Provide the (X, Y) coordinate of the cell's center where the given text is located.  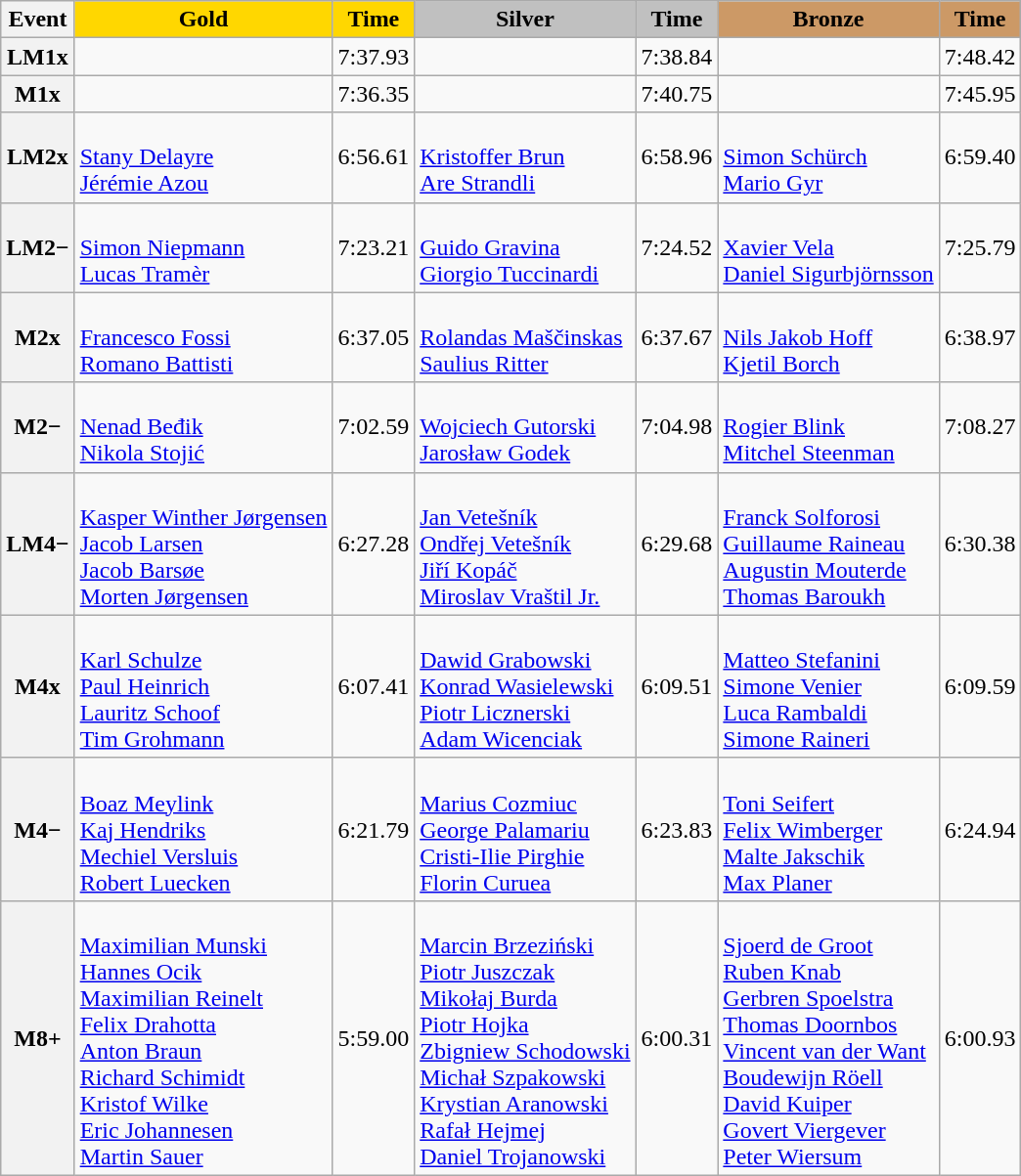
6:59.40 (980, 157)
M8+ (37, 1038)
Toni SeifertFelix WimbergerMalte JakschikMax Planer (828, 829)
Gold (203, 20)
Silver (525, 20)
6:29.68 (677, 544)
7:25.79 (980, 247)
Rolandas MaščinskasSaulius Ritter (525, 337)
7:36.35 (374, 94)
6:56.61 (374, 157)
6:58.96 (677, 157)
M4− (37, 829)
6:07.41 (374, 686)
7:38.84 (677, 57)
Kristoffer BrunAre Strandli (525, 157)
Event (37, 20)
Matteo StefaniniSimone VenierLuca RambaldiSimone Raineri (828, 686)
Marcin BrzezińskiPiotr JuszczakMikołaj BurdaPiotr HojkaZbigniew SchodowskiMichał SzpakowskiKrystian AranowskiRafał HejmejDaniel Trojanowski (525, 1038)
Rogier BlinkMitchel Steenman (828, 427)
Karl SchulzePaul HeinrichLauritz SchoofTim Grohmann (203, 686)
Stany DelayreJérémie Azou (203, 157)
M1x (37, 94)
Sjoerd de GrootRuben KnabGerbren SpoelstraThomas DoornbosVincent van der WantBoudewijn RöellDavid KuiperGovert ViergeverPeter Wiersum (828, 1038)
Dawid GrabowskiKonrad WasielewskiPiotr LicznerskiAdam Wicenciak (525, 686)
Francesco FossiRomano Battisti (203, 337)
7:45.95 (980, 94)
Maximilian MunskiHannes OcikMaximilian ReineltFelix DrahottaAnton BraunRichard SchimidtKristof WilkeEric JohannesenMartin Sauer (203, 1038)
7:02.59 (374, 427)
6:00.93 (980, 1038)
Nenad BeđikNikola Stojić (203, 427)
6:37.67 (677, 337)
6:24.94 (980, 829)
7:40.75 (677, 94)
5:59.00 (374, 1038)
M2x (37, 337)
6:37.05 (374, 337)
7:48.42 (980, 57)
Xavier VelaDaniel Sigurbjörnsson (828, 247)
7:37.93 (374, 57)
6:38.97 (980, 337)
6:30.38 (980, 544)
LM4− (37, 544)
Simon NiepmannLucas Tramèr (203, 247)
LM2x (37, 157)
Simon SchürchMario Gyr (828, 157)
6:27.28 (374, 544)
Kasper Winther JørgensenJacob LarsenJacob BarsøeMorten Jørgensen (203, 544)
Nils Jakob HoffKjetil Borch (828, 337)
M4x (37, 686)
6:09.59 (980, 686)
Marius CozmiucGeorge PalamariuCristi-Ilie PirghieFlorin Curuea (525, 829)
Boaz MeylinkKaj HendriksMechiel VersluisRobert Luecken (203, 829)
6:00.31 (677, 1038)
7:08.27 (980, 427)
Wojciech GutorskiJarosław Godek (525, 427)
6:21.79 (374, 829)
6:09.51 (677, 686)
LM2− (37, 247)
7:24.52 (677, 247)
LM1x (37, 57)
Bronze (828, 20)
7:23.21 (374, 247)
7:04.98 (677, 427)
M2− (37, 427)
Jan VetešníkOndřej VetešníkJiří KopáčMiroslav Vraštil Jr. (525, 544)
Franck SolforosiGuillaume RaineauAugustin MouterdeThomas Baroukh (828, 544)
6:23.83 (677, 829)
Guido GravinaGiorgio Tuccinardi (525, 247)
